Identify which cell holds the provided text, then report its (X, Y) central coordinate. 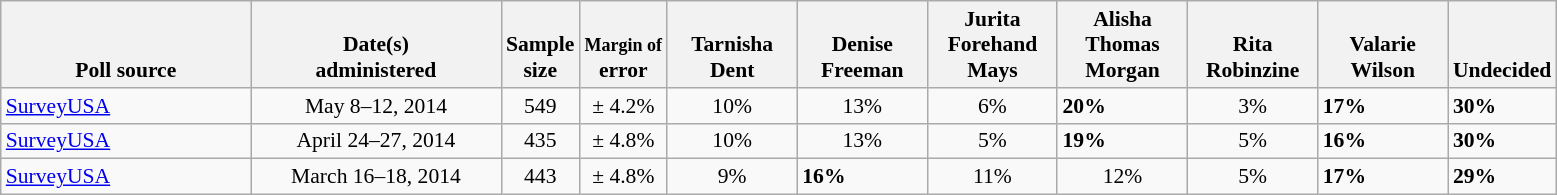
435 (540, 141)
20% (1122, 106)
Date(s)administered (376, 44)
ValarieWilson (1383, 44)
11% (992, 177)
Jurita ForehandMays (992, 44)
443 (540, 177)
TarnishaDent (732, 44)
April 24–27, 2014 (376, 141)
± 4.2% (623, 106)
Samplesize (540, 44)
6% (992, 106)
Poll source (126, 44)
DeniseFreeman (862, 44)
Undecided (1502, 44)
March 16–18, 2014 (376, 177)
9% (732, 177)
19% (1122, 141)
549 (540, 106)
RitaRobinzine (1253, 44)
May 8–12, 2014 (376, 106)
29% (1502, 177)
Margin oferror (623, 44)
Alisha ThomasMorgan (1122, 44)
12% (1122, 177)
3% (1253, 106)
